Capture the cell that displays the provided text and extract its [x, y] central coordinate. 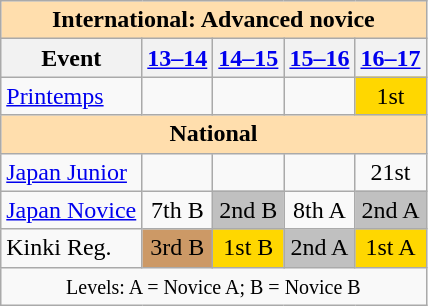
3rd B [178, 248]
1st B [248, 248]
Levels: A = Novice A; B = Novice B [214, 286]
8th A [320, 210]
National [214, 134]
Japan Junior [72, 172]
Japan Novice [72, 210]
1st [390, 96]
13–14 [178, 58]
14–15 [248, 58]
7th B [178, 210]
Kinki Reg. [72, 248]
2nd B [248, 210]
21st [390, 172]
Printemps [72, 96]
1st A [390, 248]
16–17 [390, 58]
Event [72, 58]
International: Advanced novice [214, 20]
15–16 [320, 58]
